Detect which cell encompasses the target text, then output its (x, y) center coordinate. 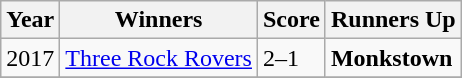
Score (291, 20)
Runners Up (393, 20)
Monkstown (393, 58)
2–1 (291, 58)
Three Rock Rovers (159, 58)
Winners (159, 20)
2017 (30, 58)
Year (30, 20)
